Pinpoint the cell where the given text exists, returning its (x, y) midpoint coordinate. 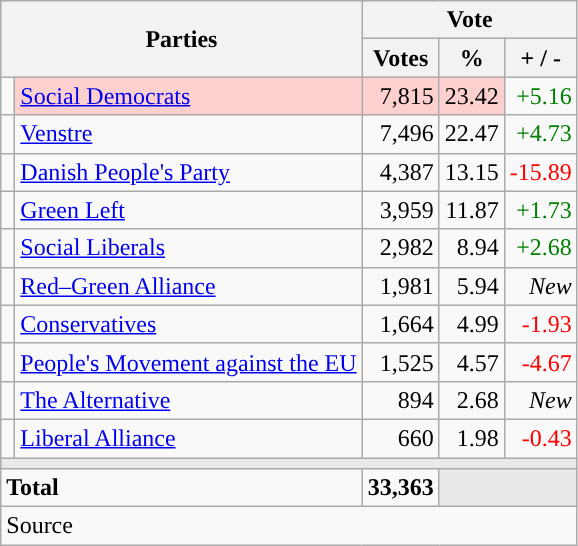
Liberal Alliance (188, 438)
33,363 (400, 488)
3,959 (400, 210)
1,664 (400, 324)
8.94 (472, 248)
11.87 (472, 210)
Total (182, 488)
-0.43 (540, 438)
-1.93 (540, 324)
+2.68 (540, 248)
+4.73 (540, 134)
4.99 (472, 324)
Green Left (188, 210)
Danish People's Party (188, 172)
22.47 (472, 134)
Votes (400, 58)
2.68 (472, 400)
Source (290, 526)
Vote (470, 20)
Social Democrats (188, 96)
7,815 (400, 96)
7,496 (400, 134)
People's Movement against the EU (188, 362)
-4.67 (540, 362)
5.94 (472, 286)
894 (400, 400)
660 (400, 438)
1,981 (400, 286)
Red–Green Alliance (188, 286)
+ / - (540, 58)
23.42 (472, 96)
Social Liberals (188, 248)
2,982 (400, 248)
Conservatives (188, 324)
+5.16 (540, 96)
4,387 (400, 172)
+1.73 (540, 210)
1.98 (472, 438)
Venstre (188, 134)
1,525 (400, 362)
The Alternative (188, 400)
4.57 (472, 362)
-15.89 (540, 172)
% (472, 58)
13.15 (472, 172)
Parties (182, 39)
